Return the (X, Y) coordinate for the center point of the cell that contains the specified text.  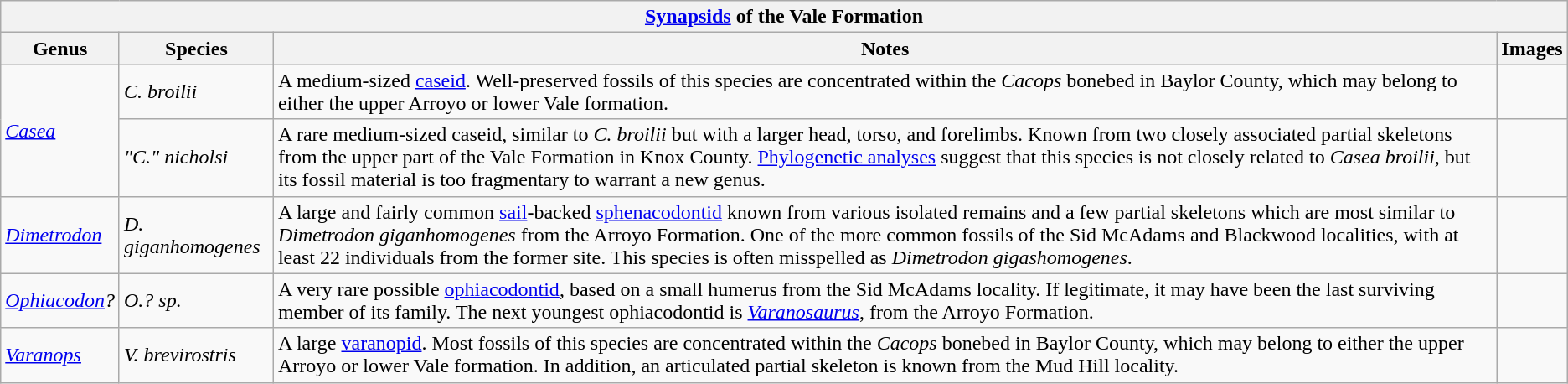
Notes (885, 49)
Species (196, 49)
Images (1532, 49)
V. brevirostris (196, 355)
D. giganhomogenes (196, 235)
C. broilii (196, 92)
Casea (60, 131)
O.? sp. (196, 300)
Synapsids of the Vale Formation (784, 17)
"C." nicholsi (196, 158)
Genus (60, 49)
Varanops (60, 355)
Ophiacodon? (60, 300)
Dimetrodon (60, 235)
